Scan for the cell matching the given text and deliver its (X, Y) coordinate at center. 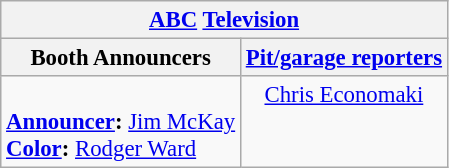
Pit/garage reporters (344, 58)
Announcer: Jim McKay Color: Rodger Ward (121, 122)
ABC Television (224, 20)
Chris Economaki (344, 122)
Booth Announcers (121, 58)
